Provide the (X, Y) coordinate of the cell's center where the given text is located.  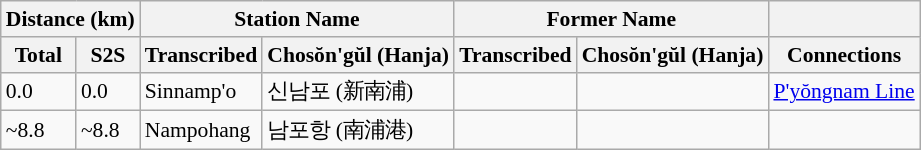
Nampohang (201, 130)
Former Name (611, 19)
Distance (km) (70, 19)
Total (38, 55)
S2S (108, 55)
P'yŏngnam Line (844, 92)
Connections (844, 55)
신남포 (新南浦) (358, 92)
남포항 (南浦港) (358, 130)
Station Name (297, 19)
Sinnamp'o (201, 92)
